Return the (X, Y) coordinate for the center point of the cell that contains the specified text.  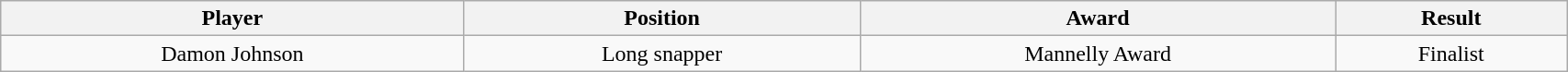
Finalist (1451, 54)
Position (661, 18)
Long snapper (661, 54)
Player (232, 18)
Award (1098, 18)
Mannelly Award (1098, 54)
Result (1451, 18)
Damon Johnson (232, 54)
